Extract the [x, y] coordinate from the center of the cell holding the provided text.  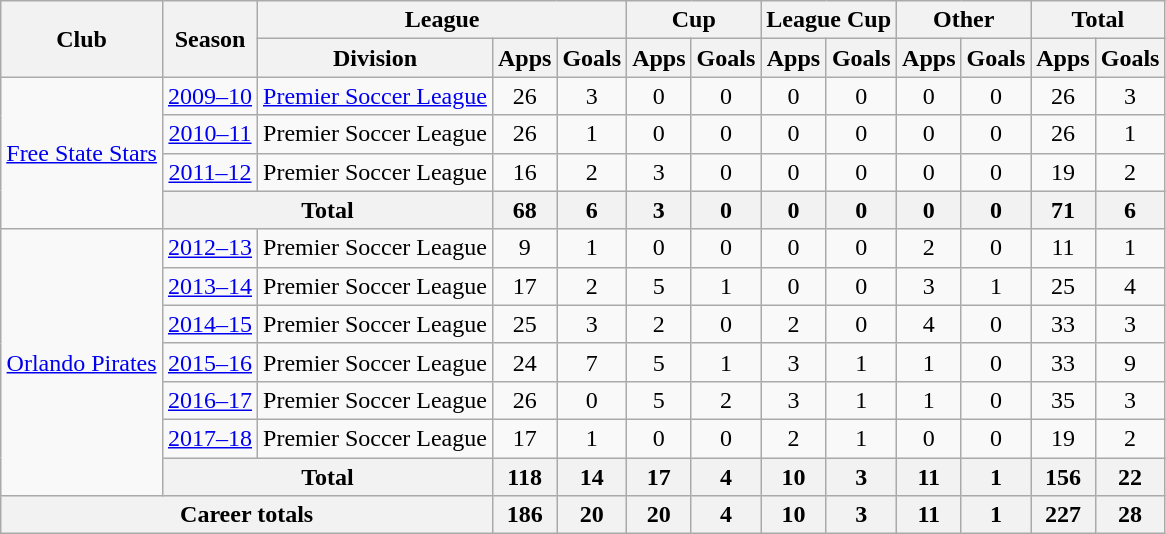
Orlando Pirates [82, 362]
Free State Stars [82, 153]
2009–10 [210, 96]
Club [82, 39]
2012–13 [210, 248]
2010–11 [210, 134]
24 [524, 362]
2011–12 [210, 172]
156 [1063, 477]
Cup [694, 20]
35 [1063, 400]
Career totals [247, 515]
118 [524, 477]
League [442, 20]
2017–18 [210, 438]
Other [964, 20]
68 [524, 210]
71 [1063, 210]
Season [210, 39]
2015–16 [210, 362]
16 [524, 172]
22 [1130, 477]
227 [1063, 515]
Division [376, 58]
2013–14 [210, 286]
186 [524, 515]
2016–17 [210, 400]
2014–15 [210, 324]
14 [592, 477]
League Cup [829, 20]
7 [592, 362]
28 [1130, 515]
